Return [X, Y] of the center of cell containing provided text 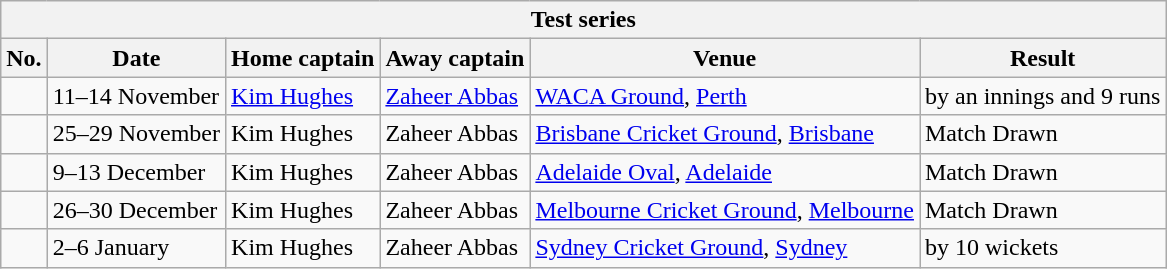
by an innings and 9 runs [1043, 96]
11–14 November [136, 96]
Date [136, 58]
Melbourne Cricket Ground, Melbourne [725, 210]
by 10 wickets [1043, 248]
25–29 November [136, 134]
2–6 January [136, 248]
Brisbane Cricket Ground, Brisbane [725, 134]
Home captain [303, 58]
Adelaide Oval, Adelaide [725, 172]
WACA Ground, Perth [725, 96]
No. [24, 58]
Test series [584, 20]
Away captain [455, 58]
26–30 December [136, 210]
Result [1043, 58]
Venue [725, 58]
9–13 December [136, 172]
Sydney Cricket Ground, Sydney [725, 248]
